Provide the [X, Y] coordinate of the cell's center where the given text is located.  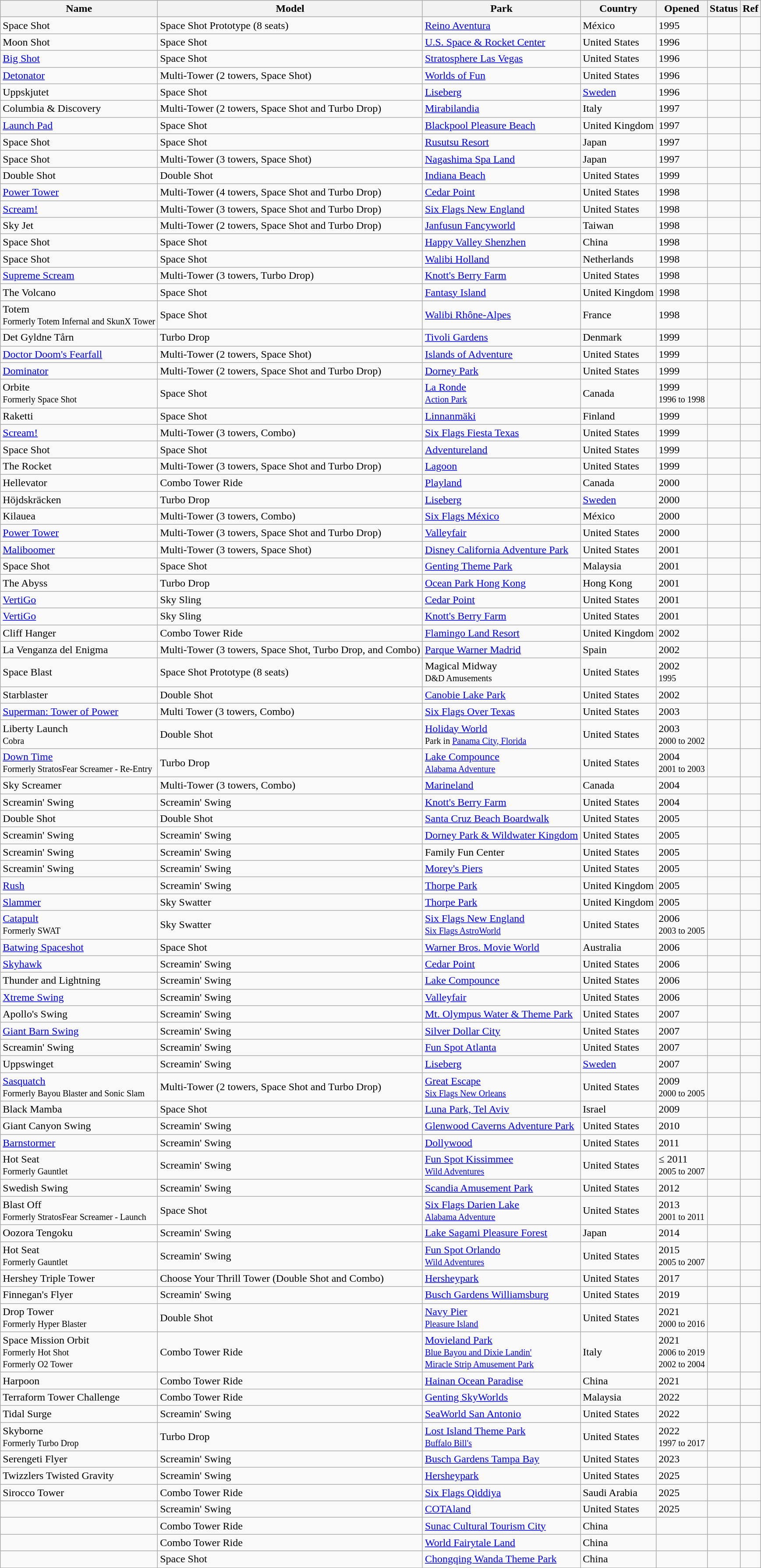
Park [501, 9]
Big Shot [79, 59]
The Abyss [79, 583]
Australia [619, 947]
Multi-Tower (4 towers, Space Shot and Turbo Drop) [290, 192]
Detonator [79, 75]
Chongqing Wanda Theme Park [501, 1559]
Barnstormer [79, 1143]
2010 [682, 1126]
Fun Spot OrlandoWild Adventures [501, 1255]
Rush [79, 885]
20221997 to 2017 [682, 1436]
Warner Bros. Movie World [501, 947]
Reino Aventura [501, 25]
SeaWorld San Antonio [501, 1414]
Stratosphere Las Vegas [501, 59]
1995 [682, 25]
Uppskjutet [79, 92]
Genting Theme Park [501, 566]
Status [724, 9]
Walibi Rhône-Alpes [501, 315]
Serengeti Flyer [79, 1459]
Moon Shot [79, 42]
Happy Valley Shenzhen [501, 242]
Luna Park, Tel Aviv [501, 1109]
Lake Sagami Pleasure Forest [501, 1233]
Family Fun Center [501, 852]
Finland [619, 416]
Parque Warner Madrid [501, 650]
Xtreme Swing [79, 997]
Canobie Lake Park [501, 695]
Tidal Surge [79, 1414]
19991996 to 1998 [682, 394]
2003 [682, 711]
Six Flags Darien LakeAlabama Adventure [501, 1211]
La RondeAction Park [501, 394]
20212006 to 20192002 to 2004 [682, 1352]
Lost Island Theme ParkBuffalo Bill's [501, 1436]
Taiwan [619, 226]
Terraform Tower Challenge [79, 1397]
Down TimeFormerly StratosFear Screamer - Re-Entry [79, 763]
Flamingo Land Resort [501, 633]
Multi-Tower (3 towers, Turbo Drop) [290, 276]
Janfusun Fancyworld [501, 226]
2014 [682, 1233]
20092000 to 2005 [682, 1086]
Batwing Spaceshot [79, 947]
Superman: Tower of Power [79, 711]
Six Flags México [501, 516]
Columbia & Discovery [79, 109]
Dominator [79, 371]
Ref [750, 9]
Uppswinget [79, 1064]
Santa Cruz Beach Boardwalk [501, 819]
Country [619, 9]
Model [290, 9]
Multi Tower (3 towers, Combo) [290, 711]
COTAland [501, 1509]
Genting SkyWorlds [501, 1397]
Rusutsu Resort [501, 142]
Maliboomer [79, 550]
20042001 to 2003 [682, 763]
2011 [682, 1143]
Holiday WorldPark in Panama City, Florida [501, 734]
Cliff Hanger [79, 633]
Linnanmäki [501, 416]
Busch Gardens Tampa Bay [501, 1459]
Six Flags Over Texas [501, 711]
2012 [682, 1188]
Kilauea [79, 516]
Lake CompounceAlabama Adventure [501, 763]
Six Flags New EnglandSix Flags AstroWorld [501, 925]
Scandia Amusement Park [501, 1188]
Spain [619, 650]
Silver Dollar City [501, 1031]
Fun Spot Atlanta [501, 1047]
Islands of Adventure [501, 354]
Slammer [79, 902]
Glenwood Caverns Adventure Park [501, 1126]
World Fairytale Land [501, 1543]
Sky Screamer [79, 785]
Netherlands [619, 259]
Hong Kong [619, 583]
Indiana Beach [501, 175]
Höjdskräcken [79, 499]
Hainan Ocean Paradise [501, 1380]
Hershey Triple Tower [79, 1278]
Multi-Tower (3 towers, Space Shot, Turbo Drop, and Combo) [290, 650]
Blackpool Pleasure Beach [501, 125]
Lake Compounce [501, 981]
Adventureland [501, 449]
CatapultFormerly SWAT [79, 925]
Magical MidwayD&D Amusements [501, 672]
Movieland ParkBlue Bayou and Dixie Landin'Miracle Strip Amusement Park [501, 1352]
Drop TowerFormerly Hyper Blaster [79, 1318]
SasquatchFormerly Bayou Blaster and Sonic Slam [79, 1086]
TotemFormerly Totem Infernal and SkunX Tower [79, 315]
Fun Spot KissimmeeWild Adventures [501, 1165]
Lagoon [501, 466]
Giant Canyon Swing [79, 1126]
Sky Jet [79, 226]
France [619, 315]
Doctor Doom's Fearfall [79, 354]
Denmark [619, 338]
Busch Gardens Williamsburg [501, 1295]
Supreme Scream [79, 276]
Skyhawk [79, 964]
Great EscapeSix Flags New Orleans [501, 1086]
Israel [619, 1109]
Space Blast [79, 672]
Mt. Olympus Water & Theme Park [501, 1014]
Thunder and Lightning [79, 981]
Blast OffFormerly StratosFear Screamer - Launch [79, 1211]
2023 [682, 1459]
Marineland [501, 785]
Choose Your Thrill Tower (Double Shot and Combo) [290, 1278]
2019 [682, 1295]
Saudi Arabia [619, 1493]
The Volcano [79, 292]
Worlds of Fun [501, 75]
Nagashima Spa Land [501, 159]
Harpoon [79, 1380]
Opened [682, 9]
Hellevator [79, 483]
SkyborneFormerly Turbo Drop [79, 1436]
20132001 to 2011 [682, 1211]
2021 [682, 1380]
Six Flags New England [501, 209]
Apollo's Swing [79, 1014]
Sunac Cultural Tourism City [501, 1526]
OrbiteFormerly Space Shot [79, 394]
Tivoli Gardens [501, 338]
≤ 20112005 to 2007 [682, 1165]
Starblaster [79, 695]
Walibi Holland [501, 259]
Six Flags Qiddiya [501, 1493]
Ocean Park Hong Kong [501, 583]
The Rocket [79, 466]
20032000 to 2002 [682, 734]
Oozora Tengoku [79, 1233]
Dollywood [501, 1143]
Mirabilandia [501, 109]
2009 [682, 1109]
Space Mission OrbitFormerly Hot ShotFormerly O2 Tower [79, 1352]
20212000 to 2016 [682, 1318]
Fantasy Island [501, 292]
La Venganza del Enigma [79, 650]
Dorney Park [501, 371]
2017 [682, 1278]
Liberty LaunchCobra [79, 734]
Name [79, 9]
20062003 to 2005 [682, 925]
Playland [501, 483]
Finnegan's Flyer [79, 1295]
Black Mamba [79, 1109]
Six Flags Fiesta Texas [501, 433]
Swedish Swing [79, 1188]
U.S. Space & Rocket Center [501, 42]
Raketti [79, 416]
20021995 [682, 672]
Disney California Adventure Park [501, 550]
Dorney Park & Wildwater Kingdom [501, 836]
Sirocco Tower [79, 1493]
Twizzlers Twisted Gravity [79, 1476]
Navy PierPleasure Island [501, 1318]
Launch Pad [79, 125]
Det Gyldne Tårn [79, 338]
Giant Barn Swing [79, 1031]
Morey's Piers [501, 869]
20152005 to 2007 [682, 1255]
